Scan for the cell matching the given text and deliver its [x, y] coordinate at center. 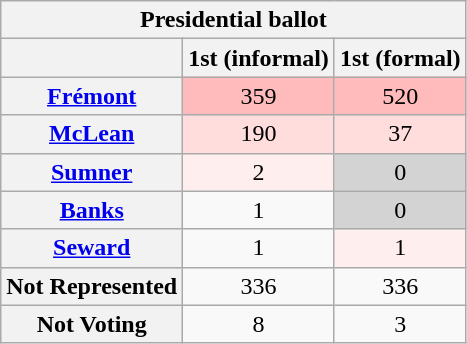
520 [400, 96]
Not Voting [92, 324]
Presidential ballot [234, 20]
37 [400, 134]
8 [259, 324]
359 [259, 96]
2 [259, 172]
1st (formal) [400, 58]
McLean [92, 134]
Seward [92, 248]
190 [259, 134]
Banks [92, 210]
Frémont [92, 96]
Sumner [92, 172]
Not Represented [92, 286]
1st (informal) [259, 58]
3 [400, 324]
